From the cell containing the given text, extract its center point as (X, Y) coordinate. 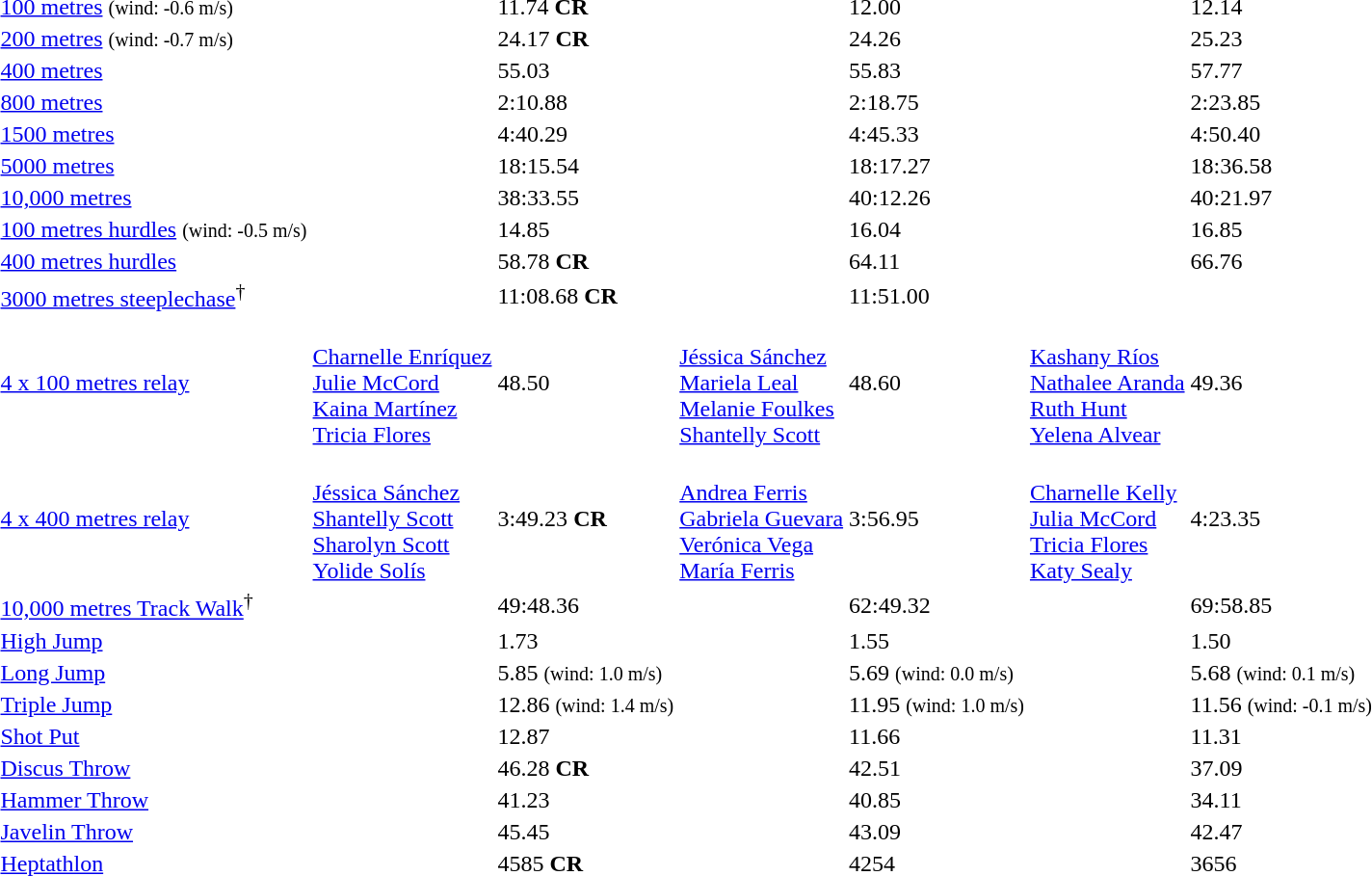
2:10.88 (586, 102)
1.55 (937, 641)
48.60 (937, 383)
5.69 (wind: 0.0 m/s) (937, 673)
40.85 (937, 800)
24.17 CR (586, 39)
49:48.36 (586, 605)
3:49.23 CR (586, 518)
46.28 CR (586, 768)
11:08.68 CR (586, 296)
42.51 (937, 768)
Andrea Ferris Gabriela Guevara Verónica Vega María Ferris (761, 518)
4:45.33 (937, 134)
55.03 (586, 70)
64.11 (937, 261)
55.83 (937, 70)
5.85 (wind: 1.0 m/s) (586, 673)
1.73 (586, 641)
Jéssica Sánchez Mariela Leal Melanie Foulkes Shantelly Scott (761, 383)
Charnelle Enríquez Julie McCord Kaina Martínez Tricia Flores (403, 383)
16.04 (937, 229)
Jéssica Sánchez Shantelly Scott Sharolyn Scott Yolide Solís (403, 518)
Kashany Ríos Nathalee Aranda Ruth Hunt Yelena Alvear (1107, 383)
58.78 CR (586, 261)
4:40.29 (586, 134)
14.85 (586, 229)
11:51.00 (937, 296)
24.26 (937, 39)
45.45 (586, 832)
12.86 (wind: 1.4 m/s) (586, 704)
2:18.75 (937, 102)
3:56.95 (937, 518)
62:49.32 (937, 605)
43.09 (937, 832)
38:33.55 (586, 198)
18:15.54 (586, 166)
48.50 (586, 383)
18:17.27 (937, 166)
40:12.26 (937, 198)
11.66 (937, 736)
Charnelle Kelly Julia McCord Tricia Flores Katy Sealy (1107, 518)
11.95 (wind: 1.0 m/s) (937, 704)
12.87 (586, 736)
41.23 (586, 800)
